Return the [x, y] coordinate for the center point of the cell that contains the specified text.  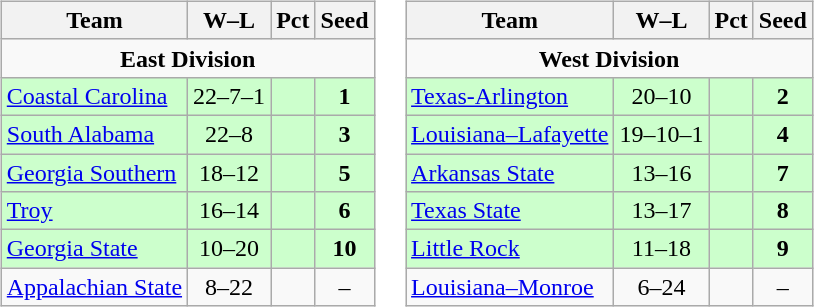
7 [782, 173]
22–8 [230, 134]
22–7–1 [230, 96]
Louisiana–Lafayette [510, 134]
2 [782, 96]
11–18 [662, 249]
18–12 [230, 173]
Coastal Carolina [94, 96]
8 [782, 211]
3 [344, 134]
6–24 [662, 287]
Louisiana–Monroe [510, 287]
East Division [188, 58]
Texas State [510, 211]
20–10 [662, 96]
13–16 [662, 173]
Georgia State [94, 249]
Arkansas State [510, 173]
Appalachian State [94, 287]
1 [344, 96]
10 [344, 249]
West Division [610, 58]
South Alabama [94, 134]
Georgia Southern [94, 173]
16–14 [230, 211]
6 [344, 211]
19–10–1 [662, 134]
8–22 [230, 287]
13–17 [662, 211]
Troy [94, 211]
10–20 [230, 249]
5 [344, 173]
Texas-Arlington [510, 96]
Little Rock [510, 249]
9 [782, 249]
4 [782, 134]
